Return (X, Y) of the center of cell containing provided text 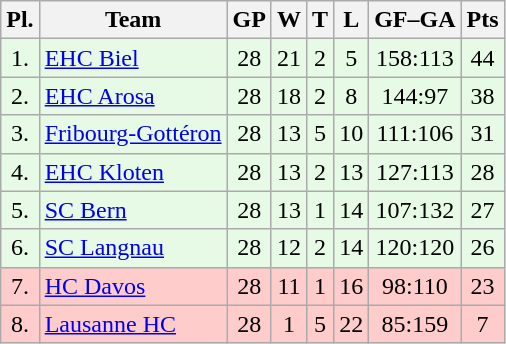
SC Bern (133, 210)
W (288, 20)
11 (288, 286)
T (320, 20)
7 (482, 324)
HC Davos (133, 286)
27 (482, 210)
6. (20, 248)
144:97 (415, 96)
158:113 (415, 58)
GP (249, 20)
L (352, 20)
23 (482, 286)
GF–GA (415, 20)
111:106 (415, 134)
12 (288, 248)
10 (352, 134)
98:110 (415, 286)
127:113 (415, 172)
Lausanne HC (133, 324)
EHC Arosa (133, 96)
18 (288, 96)
21 (288, 58)
26 (482, 248)
5. (20, 210)
107:132 (415, 210)
2. (20, 96)
Pl. (20, 20)
Fribourg-Gottéron (133, 134)
3. (20, 134)
38 (482, 96)
Pts (482, 20)
8. (20, 324)
EHC Kloten (133, 172)
EHC Biel (133, 58)
Team (133, 20)
22 (352, 324)
44 (482, 58)
16 (352, 286)
SC Langnau (133, 248)
8 (352, 96)
1. (20, 58)
120:120 (415, 248)
31 (482, 134)
85:159 (415, 324)
4. (20, 172)
7. (20, 286)
